Return the (x, y) coordinate for the center point of the cell that contains the specified text.  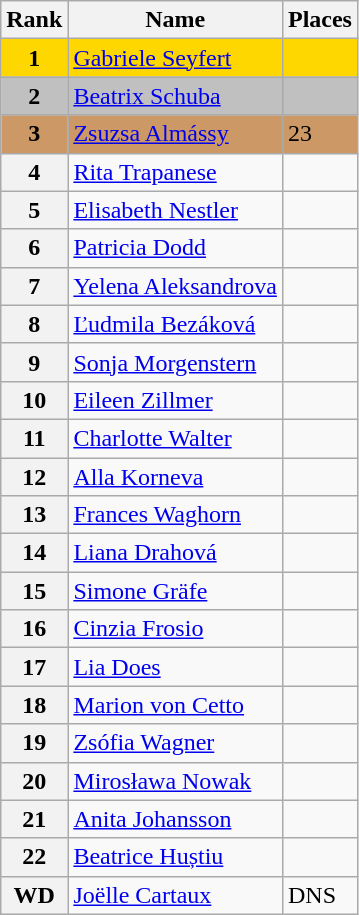
Lia Does (176, 667)
Ľudmila Bezáková (176, 324)
Rita Trapanese (176, 172)
Joëlle Cartaux (176, 895)
Cinzia Frosio (176, 629)
Charlotte Walter (176, 438)
Name (176, 20)
Places (320, 20)
Simone Gräfe (176, 591)
DNS (320, 895)
Elisabeth Nestler (176, 210)
Gabriele Seyfert (176, 58)
11 (34, 438)
Beatrix Schuba (176, 96)
8 (34, 324)
Marion von Cetto (176, 705)
7 (34, 286)
6 (34, 248)
Sonja Morgenstern (176, 362)
3 (34, 134)
13 (34, 515)
Yelena Aleksandrova (176, 286)
19 (34, 743)
Eileen Zillmer (176, 400)
20 (34, 781)
17 (34, 667)
21 (34, 819)
10 (34, 400)
Patricia Dodd (176, 248)
18 (34, 705)
Rank (34, 20)
Liana Drahová (176, 553)
2 (34, 96)
23 (320, 134)
Frances Waghorn (176, 515)
Mirosława Nowak (176, 781)
4 (34, 172)
Zsófia Wagner (176, 743)
15 (34, 591)
12 (34, 477)
Alla Korneva (176, 477)
16 (34, 629)
Beatrice Huștiu (176, 857)
14 (34, 553)
5 (34, 210)
Zsuzsa Almássy (176, 134)
22 (34, 857)
Anita Johansson (176, 819)
1 (34, 58)
WD (34, 895)
9 (34, 362)
